Pinpoint the cell where the given text exists, returning its (x, y) midpoint coordinate. 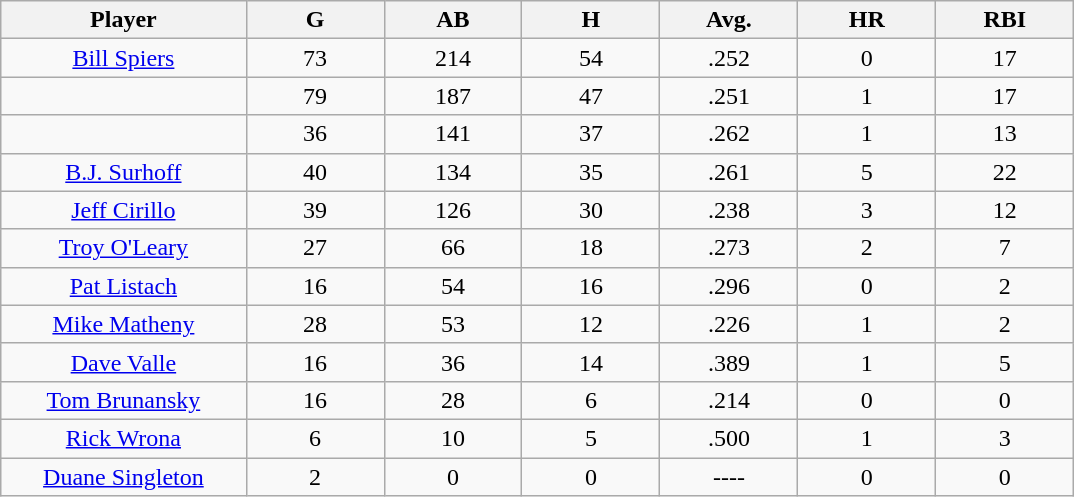
Mike Matheny (124, 324)
13 (1005, 134)
Dave Valle (124, 362)
G (315, 20)
7 (1005, 248)
18 (591, 248)
Pat Listach (124, 286)
27 (315, 248)
---- (729, 477)
141 (453, 134)
H (591, 20)
RBI (1005, 20)
79 (315, 96)
.500 (729, 438)
.238 (729, 210)
Player (124, 20)
.262 (729, 134)
66 (453, 248)
53 (453, 324)
126 (453, 210)
Tom Brunansky (124, 400)
214 (453, 58)
.251 (729, 96)
22 (1005, 172)
Rick Wrona (124, 438)
.226 (729, 324)
Duane Singleton (124, 477)
.261 (729, 172)
37 (591, 134)
.273 (729, 248)
B.J. Surhoff (124, 172)
Bill Spiers (124, 58)
.252 (729, 58)
Jeff Cirillo (124, 210)
73 (315, 58)
14 (591, 362)
35 (591, 172)
.389 (729, 362)
.296 (729, 286)
HR (867, 20)
134 (453, 172)
40 (315, 172)
Avg. (729, 20)
10 (453, 438)
Troy O'Leary (124, 248)
30 (591, 210)
39 (315, 210)
AB (453, 20)
.214 (729, 400)
187 (453, 96)
47 (591, 96)
